From the cell containing the given text, extract its center point as (X, Y) coordinate. 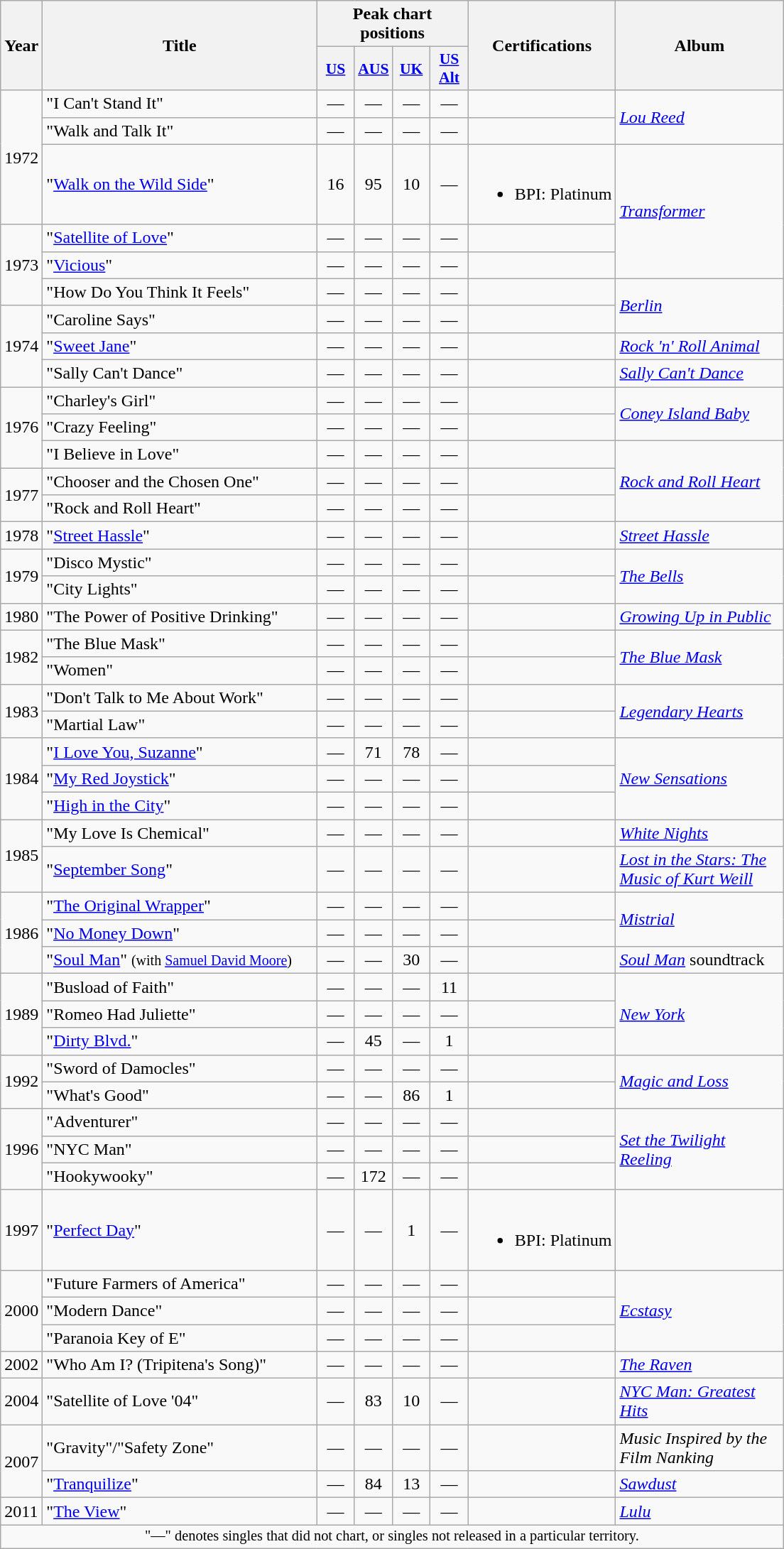
Growing Up in Public (699, 616)
"Chooser and the Chosen One" (180, 482)
Street Hassle (699, 536)
"City Lights" (180, 589)
Transformer (699, 212)
"Rock and Roll Heart" (180, 509)
Title (180, 45)
"Tranquilize" (180, 1484)
"Romeo Had Juliette" (180, 1014)
Music Inspired by the Film Nanking (699, 1447)
1977 (21, 495)
"Paranoia Key of E" (180, 1337)
"Busload of Faith" (180, 987)
1980 (21, 616)
"Sweet Jane" (180, 346)
Soul Man soundtrack (699, 960)
1982 (21, 657)
Coney Island Baby (699, 413)
"Walk on the Wild Side" (180, 185)
"Street Hassle" (180, 536)
The Raven (699, 1365)
"Don't Talk to Me About Work" (180, 697)
2002 (21, 1365)
"The Original Wrapper" (180, 906)
UK (412, 68)
"Adventurer" (180, 1122)
1989 (21, 1014)
2011 (21, 1511)
Rock 'n' Roll Animal (699, 346)
"Vicious" (180, 265)
1996 (21, 1149)
"No Money Down" (180, 933)
2000 (21, 1310)
"Walk and Talk It" (180, 131)
"I Believe in Love" (180, 455)
1983 (21, 711)
"How Do You Think It Feels" (180, 292)
USAlt (449, 68)
1972 (21, 158)
Berlin (699, 305)
Lou Reed (699, 117)
Mistrial (699, 920)
"Martial Law" (180, 724)
"My Love Is Chemical" (180, 833)
1992 (21, 1082)
"Perfect Day" (180, 1230)
1974 (21, 346)
"Dirty Blvd." (180, 1041)
Sally Can't Dance (699, 373)
"What's Good" (180, 1095)
2004 (21, 1402)
"Sword of Damocles" (180, 1068)
"Crazy Feeling" (180, 428)
White Nights (699, 833)
1984 (21, 778)
"I Can't Stand It" (180, 104)
1979 (21, 576)
New Sensations (699, 778)
"Hookywooky" (180, 1176)
The Blue Mask (699, 657)
"September Song" (180, 869)
Sawdust (699, 1484)
The Bells (699, 576)
"Charley's Girl" (180, 400)
"My Red Joystick" (180, 778)
Album (699, 45)
"The Power of Positive Drinking" (180, 616)
"Gravity"/"Safety Zone" (180, 1447)
Set the Twilight Reeling (699, 1149)
78 (412, 751)
86 (412, 1095)
Year (21, 45)
30 (412, 960)
"Satellite of Love '04" (180, 1402)
"Women" (180, 670)
"Disco Mystic" (180, 562)
1986 (21, 933)
"The Blue Mask" (180, 643)
"I Love You, Suzanne" (180, 751)
71 (374, 751)
"—" denotes singles that did not chart, or singles not released in a particular territory. (392, 1537)
"Who Am I? (Tripitena's Song)" (180, 1365)
"The View" (180, 1511)
84 (374, 1484)
16 (335, 185)
New York (699, 1014)
"Caroline Says" (180, 319)
Peak chart positions (392, 24)
45 (374, 1041)
1978 (21, 536)
"Modern Dance" (180, 1310)
Rock and Roll Heart (699, 482)
US (335, 68)
Lost in the Stars: The Music of Kurt Weill (699, 869)
172 (374, 1176)
1973 (21, 265)
AUS (374, 68)
Ecstasy (699, 1310)
"NYC Man" (180, 1149)
11 (449, 987)
1997 (21, 1230)
NYC Man: Greatest Hits (699, 1402)
1985 (21, 857)
"High in the City" (180, 805)
Certifications (542, 45)
Lulu (699, 1511)
83 (374, 1402)
"Soul Man" (with Samuel David Moore) (180, 960)
13 (412, 1484)
2007 (21, 1462)
"Satellite of Love" (180, 238)
"Future Farmers of America" (180, 1283)
95 (374, 185)
"Sally Can't Dance" (180, 373)
Legendary Hearts (699, 711)
1976 (21, 427)
Magic and Loss (699, 1082)
